Detect which cell encompasses the target text, then output its (x, y) center coordinate. 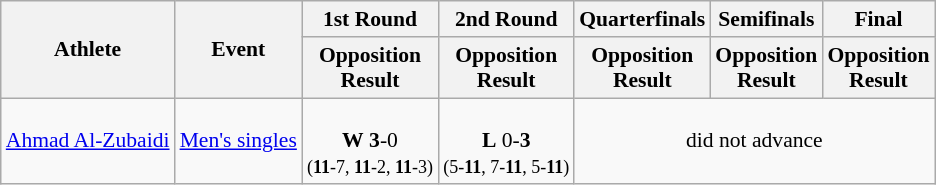
did not advance (754, 142)
W 3-0(11-7, 11-2, 11-3) (370, 142)
2nd Round (506, 19)
Ahmad Al-Zubaidi (88, 142)
1st Round (370, 19)
Event (238, 50)
Semifinals (766, 19)
Quarterfinals (642, 19)
Men's singles (238, 142)
Athlete (88, 50)
L 0-3(5-11, 7-11, 5-11) (506, 142)
Final (878, 19)
